Find where the given text appears and provide that cell's center as [x, y] coordinate. 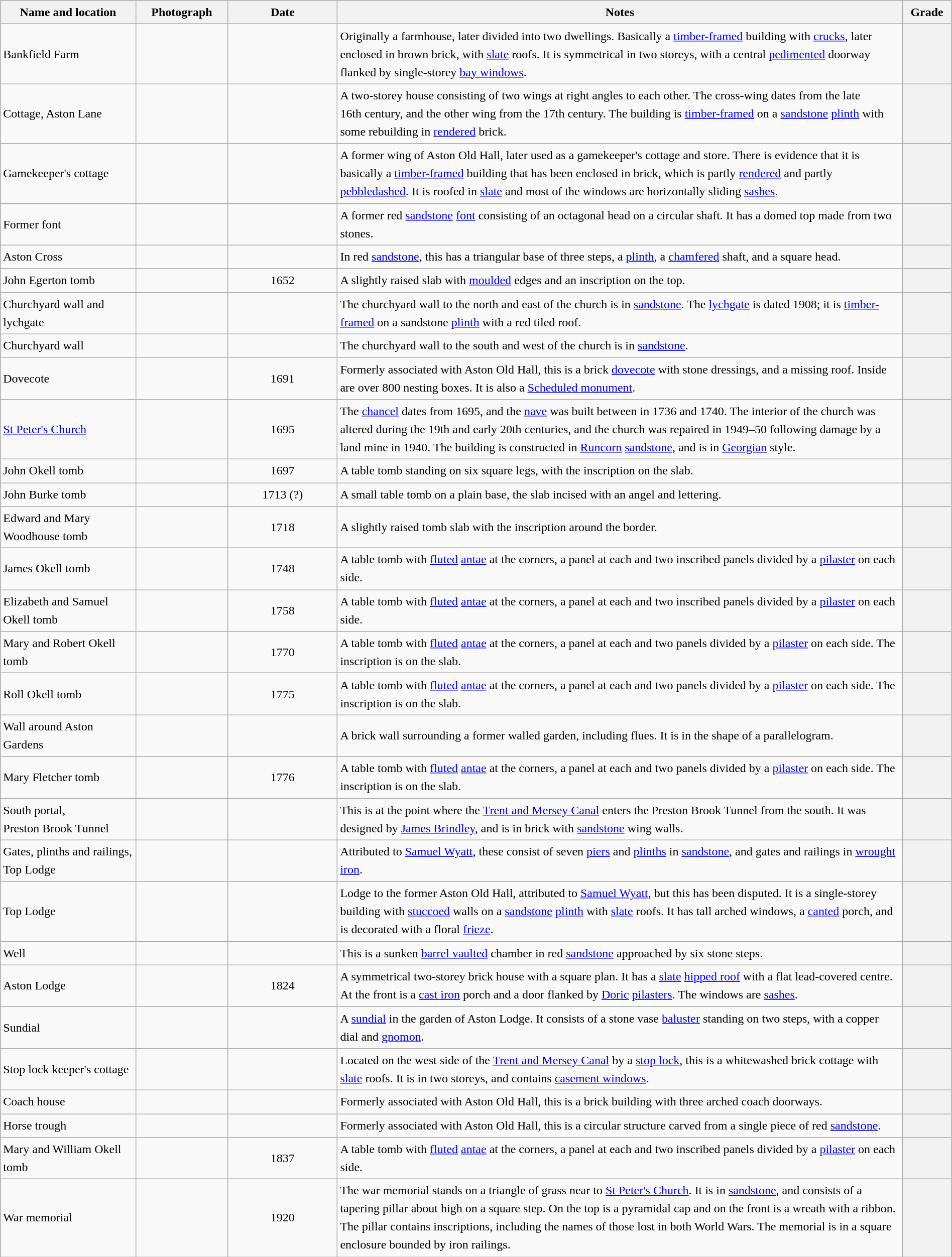
Cottage, Aston Lane [68, 113]
Bankfield Farm [68, 54]
Churchyard wall and lychgate [68, 313]
John Okell tomb [68, 471]
Formerly associated with Aston Old Hall, this is a circular structure carved from a single piece of red sandstone. [620, 1125]
Gamekeeper's cottage [68, 174]
Mary and William Okell tomb [68, 1159]
A sundial in the garden of Aston Lodge. It consists of a stone vase baluster standing on two steps, with a copper dial and gnomon. [620, 1027]
John Burke tomb [68, 495]
1775 [283, 694]
A brick wall surrounding a former walled garden, including flues. It is in the shape of a parallelogram. [620, 736]
Elizabeth and Samuel Okell tomb [68, 610]
Grade [927, 12]
Top Lodge [68, 912]
1695 [283, 429]
Aston Cross [68, 257]
Mary Fletcher tomb [68, 777]
Roll Okell tomb [68, 694]
1691 [283, 379]
A small table tomb on a plain base, the slab incised with an angel and lettering. [620, 495]
Edward and Mary Woodhouse tomb [68, 527]
This is a sunken barrel vaulted chamber in red sandstone approached by six stone steps. [620, 953]
Mary and Robert Okell tomb [68, 653]
1697 [283, 471]
Wall around Aston Gardens [68, 736]
1713 (?) [283, 495]
Name and location [68, 12]
John Egerton tomb [68, 280]
1748 [283, 569]
Date [283, 12]
Aston Lodge [68, 986]
St Peter's Church [68, 429]
South portal,Preston Brook Tunnel [68, 819]
1652 [283, 280]
Notes [620, 12]
The churchyard wall to the south and west of the church is in sandstone. [620, 345]
Formerly associated with Aston Old Hall, this is a brick building with three arched coach doorways. [620, 1101]
Horse trough [68, 1125]
A table tomb standing on six square legs, with the inscription on the slab. [620, 471]
A slightly raised slab with moulded edges and an inscription on the top. [620, 280]
James Okell tomb [68, 569]
Photograph [182, 12]
1770 [283, 653]
Dovecote [68, 379]
1837 [283, 1159]
In red sandstone, this has a triangular base of three steps, a plinth, a chamfered shaft, and a square head. [620, 257]
War memorial [68, 1218]
A slightly raised tomb slab with the inscription around the border. [620, 527]
1776 [283, 777]
Churchyard wall [68, 345]
1758 [283, 610]
Stop lock keeper's cottage [68, 1069]
Well [68, 953]
A former red sandstone font consisting of an octagonal head on a circular shaft. It has a domed top made from two stones. [620, 224]
1824 [283, 986]
Attributed to Samuel Wyatt, these consist of seven piers and plinths in sandstone, and gates and railings in wrought iron. [620, 860]
1920 [283, 1218]
1718 [283, 527]
Coach house [68, 1101]
Sundial [68, 1027]
Former font [68, 224]
Gates, plinths and railings, Top Lodge [68, 860]
